Find where the given text appears and provide that cell's center as (x, y) coordinate. 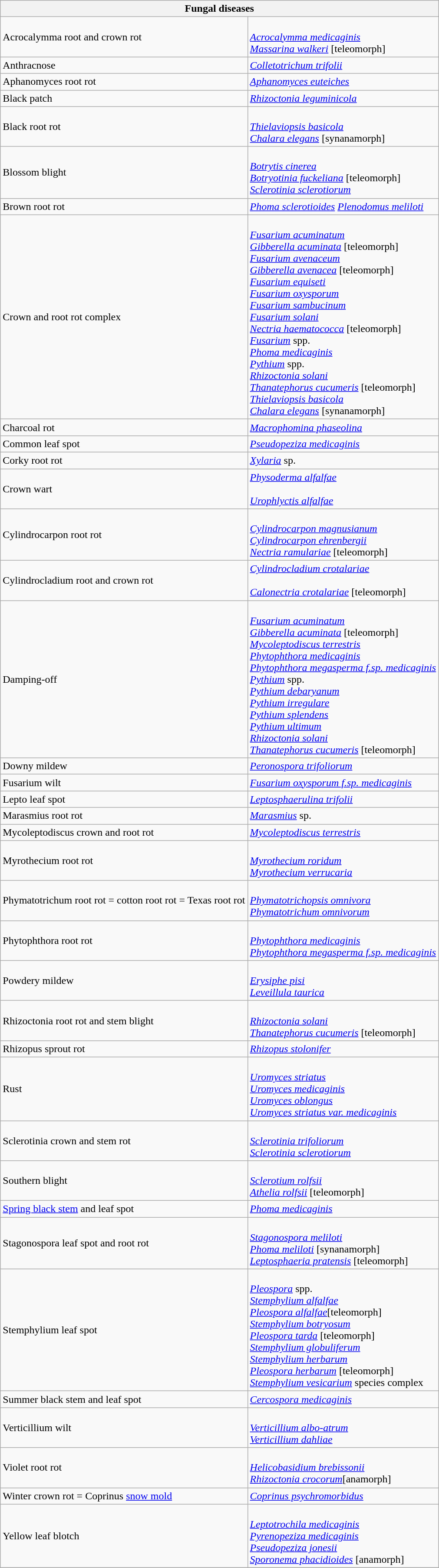
Common leaf spot (124, 444)
Myrothecium root rot (124, 860)
Winter crown rot = Coprinus snow mold (124, 1496)
Fusarium wilt (124, 783)
Brown root rot (124, 206)
Fungal diseases (220, 9)
Macrophomina phaseolina (343, 427)
Fusarium oxysporum f.sp. medicaginis (343, 783)
Phoma sclerotioides Plenodomus meliloti (343, 206)
Myrothecium roridum Myrothecium verrucaria (343, 860)
Leptosphaerulina trifolii (343, 799)
Black root rot (124, 126)
Summer black stem and leaf spot (124, 1399)
Sclerotinia trifoliorum Sclerotinia sclerotiorum (343, 1140)
Rhizoctonia root rot and stem blight (124, 1020)
Corky root rot (124, 460)
Marasmius root rot (124, 816)
Stagonospora leaf spot and root rot (124, 1243)
Lepto leaf spot (124, 799)
Black patch (124, 98)
Xylaria sp. (343, 460)
Helicobasidium brebissonii Rhizoctonia crocorum[anamorph] (343, 1468)
Rhizoctonia solani Thanatephorus cucumeris [teleomorph] (343, 1020)
Rust (124, 1089)
Violet root rot (124, 1468)
Stemphylium leaf spot (124, 1330)
Phoma medicaginis (343, 1209)
Charcoal rot (124, 427)
Yellow leaf blotch (124, 1536)
Physoderma alfalfae Urophlyctis alfalfae (343, 488)
Verticillium wilt (124, 1428)
Sclerotium rolfsii Athelia rolfsii [teleomorph] (343, 1181)
Coprinus psychromorbidus (343, 1496)
Sclerotinia crown and stem rot (124, 1140)
Peronospora trifoliorum (343, 766)
Damping-off (124, 679)
Botrytis cinerea Botryotinia fuckeliana [teleomorph] Sclerotinia sclerotiorum (343, 172)
Powdery mildew (124, 980)
Crown and root rot complex (124, 317)
Cylindrocladium root and crown rot (124, 581)
Cercospora medicaginis (343, 1399)
Aphanomyces euteiches (343, 82)
Phytophthora root rot (124, 940)
Leptotrochila medicaginis Pyrenopeziza medicaginis Pseudopeziza jonesii Sporonema phacidioides [anamorph] (343, 1536)
Mycoleptodiscus terrestris (343, 832)
Verticillium albo-atrum Verticillium dahliae (343, 1428)
Aphanomyces root rot (124, 82)
Cylindrocarpon root rot (124, 535)
Cylindrocladium crotalariaeCalonectria crotalariae [teleomorph] (343, 581)
Anthracnose (124, 65)
Thielaviopsis basicola Chalara elegans [synanamorph] (343, 126)
Cylindrocarpon magnusianum Cylindrocarpon ehrenbergii Nectria ramulariae [teleomorph] (343, 535)
Acrocalymma medicaginis Massarina walkeri [teleomorph] (343, 37)
Spring black stem and leaf spot (124, 1209)
Mycoleptodiscus crown and root rot (124, 832)
Pseudopeziza medicaginis (343, 444)
Rhizopus stolonifer (343, 1049)
Rhizoctonia leguminicola (343, 98)
Southern blight (124, 1181)
Phymatotrichum root rot = cotton root rot = Texas root rot (124, 900)
Erysiphe pisi Leveillula taurica (343, 980)
Downy mildew (124, 766)
Phytophthora medicaginis Phytophthora megasperma f.sp. medicaginis (343, 940)
Stagonospora meliloti Phoma meliloti [synanamorph] Leptosphaeria pratensis [teleomorph] (343, 1243)
Blossom blight (124, 172)
Acrocalymma root and crown rot (124, 37)
Colletotrichum trifolii (343, 65)
Phymatotrichopsis omnivora Phymatotrichum omnivorum (343, 900)
Uromyces striatus Uromyces medicaginis Uromyces oblongus Uromyces striatus var. medicaginis (343, 1089)
Crown wart (124, 488)
Rhizopus sprout rot (124, 1049)
Marasmius sp. (343, 816)
